Provide the [X, Y] coordinate of the cell's center where the given text is located.  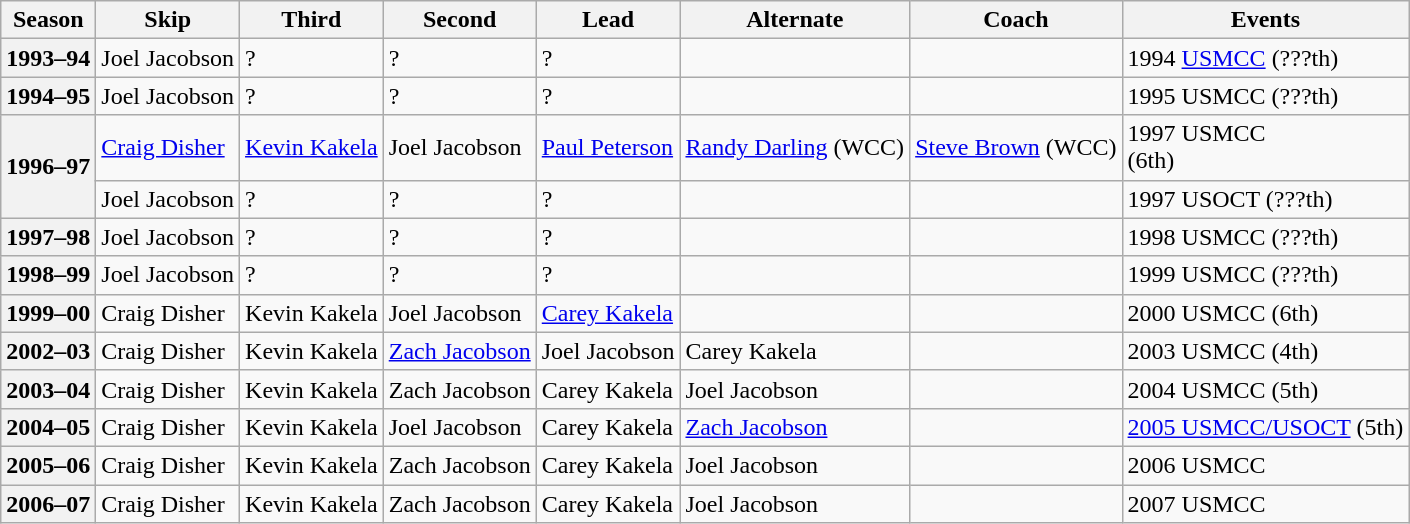
1999 USMCC (???th) [1266, 275]
1994 USMCC (???th) [1266, 58]
Alternate [795, 20]
Randy Darling (WCC) [795, 148]
1994–95 [48, 96]
2006–07 [48, 503]
Season [48, 20]
1997 USMCC (6th) [1266, 148]
Skip [168, 20]
1998 USMCC (???th) [1266, 237]
Paul Peterson [608, 148]
2005 USMCC/USOCT (5th) [1266, 427]
1993–94 [48, 58]
2003 USMCC (4th) [1266, 351]
1995 USMCC (???th) [1266, 96]
Events [1266, 20]
1999–00 [48, 313]
Second [460, 20]
Third [312, 20]
2000 USMCC (6th) [1266, 313]
Lead [608, 20]
2005–06 [48, 465]
1998–99 [48, 275]
2007 USMCC [1266, 503]
2006 USMCC [1266, 465]
1997–98 [48, 237]
Steve Brown (WCC) [1016, 148]
2004–05 [48, 427]
1997 USOCT (???th) [1266, 199]
Coach [1016, 20]
1996–97 [48, 166]
2002–03 [48, 351]
2003–04 [48, 389]
2004 USMCC (5th) [1266, 389]
